Scan for the cell matching the given text and deliver its [X, Y] coordinate at center. 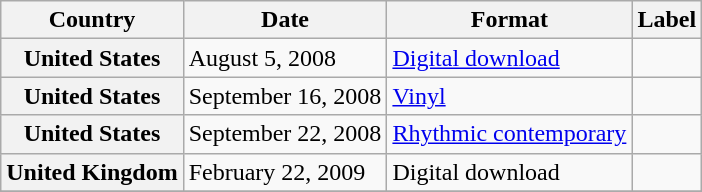
Label [667, 20]
Format [510, 20]
August 5, 2008 [285, 58]
September 16, 2008 [285, 96]
Country [92, 20]
Date [285, 20]
February 22, 2009 [285, 172]
September 22, 2008 [285, 134]
United Kingdom [92, 172]
Vinyl [510, 96]
Rhythmic contemporary [510, 134]
